Detect which cell encompasses the target text, then output its (X, Y) center coordinate. 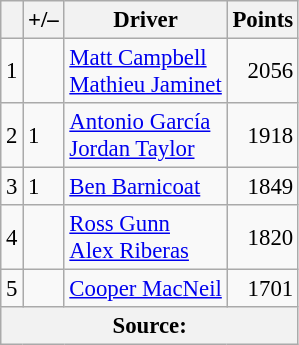
Antonio García Jordan Taylor (146, 136)
1918 (262, 136)
Ben Barnicoat (146, 187)
1849 (262, 187)
Driver (146, 20)
Cooper MacNeil (146, 289)
Ross Gunn Alex Riberas (146, 238)
5 (12, 289)
4 (12, 238)
Matt Campbell Mathieu Jaminet (146, 72)
2056 (262, 72)
3 (12, 187)
2 (12, 136)
+/– (44, 20)
1820 (262, 238)
Points (262, 20)
1701 (262, 289)
